From the cell containing the given text, extract its center point as [x, y] coordinate. 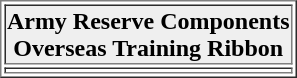
Army Reserve Components Overseas Training Ribbon [148, 34]
